Detect which cell encompasses the target text, then output its (X, Y) center coordinate. 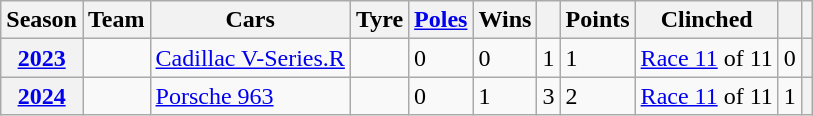
2024 (42, 96)
Cadillac V-Series.R (250, 58)
2023 (42, 58)
Cars (250, 20)
Points (598, 20)
Clinched (706, 20)
Wins (505, 20)
Tyre (379, 20)
2 (598, 96)
Team (116, 20)
Season (42, 20)
3 (548, 96)
Porsche 963 (250, 96)
Poles (441, 20)
